Search for the cell housing the specified text and yield its [x, y] center coordinate. 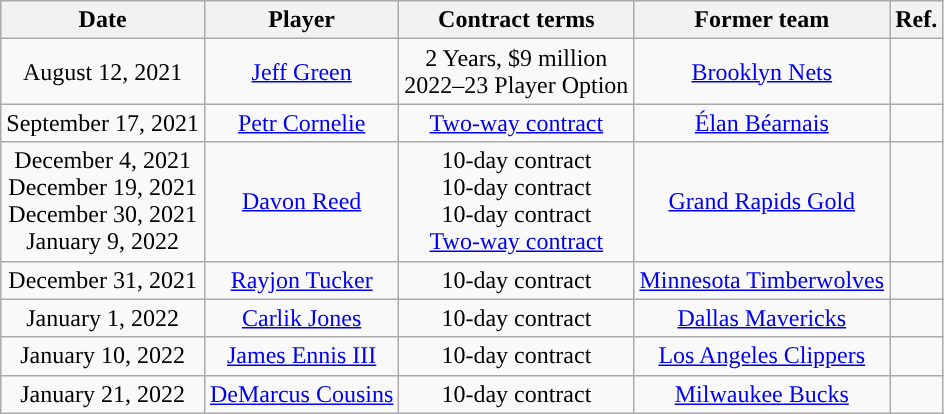
10-day contract10-day contract10-day contractTwo-way contract [516, 202]
Los Angeles Clippers [762, 356]
September 17, 2021 [103, 123]
Date [103, 20]
Brooklyn Nets [762, 72]
Contract terms [516, 20]
August 12, 2021 [103, 72]
January 10, 2022 [103, 356]
Élan Béarnais [762, 123]
Carlik Jones [301, 318]
December 4, 2021December 19, 2021December 30, 2021January 9, 2022 [103, 202]
Player [301, 20]
Former team [762, 20]
2 Years, $9 million2022–23 Player Option [516, 72]
Minnesota Timberwolves [762, 280]
Rayjon Tucker [301, 280]
DeMarcus Cousins [301, 394]
Milwaukee Bucks [762, 394]
Davon Reed [301, 202]
Jeff Green [301, 72]
James Ennis III [301, 356]
Grand Rapids Gold [762, 202]
Two-way contract [516, 123]
Dallas Mavericks [762, 318]
January 21, 2022 [103, 394]
Petr Cornelie [301, 123]
Ref. [916, 20]
December 31, 2021 [103, 280]
January 1, 2022 [103, 318]
